Pinpoint the cell where the given text exists, returning its [x, y] midpoint coordinate. 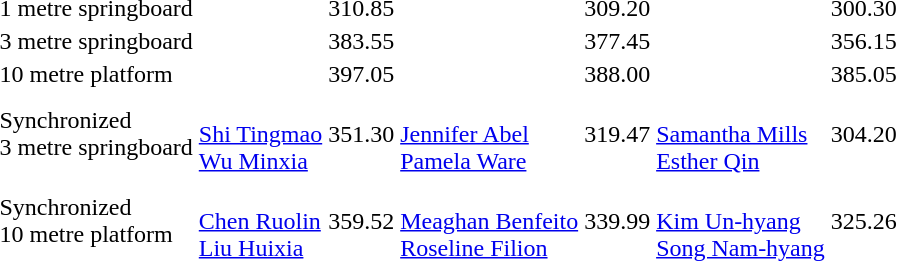
Shi TingmaoWu Minxia [260, 134]
319.47 [618, 134]
397.05 [362, 74]
388.00 [618, 74]
377.45 [618, 41]
Samantha MillsEsther Qin [741, 134]
Jennifer AbelPamela Ware [490, 134]
383.55 [362, 41]
351.30 [362, 134]
